Pinpoint the cell where the given text exists, returning its (x, y) midpoint coordinate. 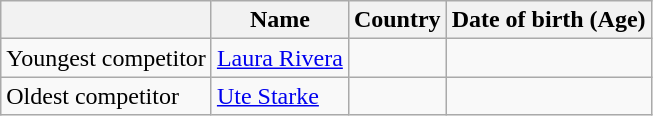
Country (397, 20)
Laura Rivera (280, 58)
Date of birth (Age) (548, 20)
Ute Starke (280, 96)
Name (280, 20)
Youngest competitor (106, 58)
Oldest competitor (106, 96)
